From the cell containing the given text, extract its center point as [X, Y] coordinate. 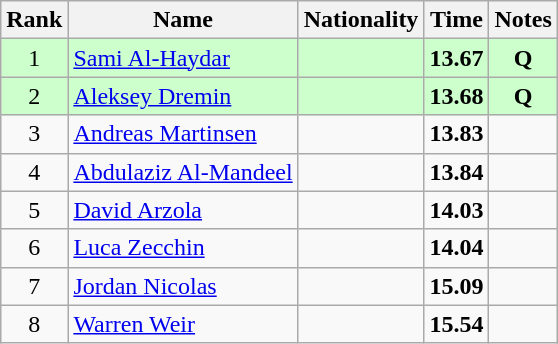
1 [34, 58]
13.83 [456, 134]
4 [34, 172]
Rank [34, 20]
15.54 [456, 324]
13.67 [456, 58]
15.09 [456, 286]
Aleksey Dremin [183, 96]
7 [34, 286]
Warren Weir [183, 324]
Andreas Martinsen [183, 134]
David Arzola [183, 210]
14.04 [456, 248]
6 [34, 248]
Time [456, 20]
5 [34, 210]
Name [183, 20]
Abdulaziz Al-Mandeel [183, 172]
13.84 [456, 172]
Luca Zecchin [183, 248]
Jordan Nicolas [183, 286]
Nationality [361, 20]
8 [34, 324]
Sami Al-Haydar [183, 58]
13.68 [456, 96]
14.03 [456, 210]
2 [34, 96]
Notes [523, 20]
3 [34, 134]
